Search for the cell housing the specified text and yield its [X, Y] center coordinate. 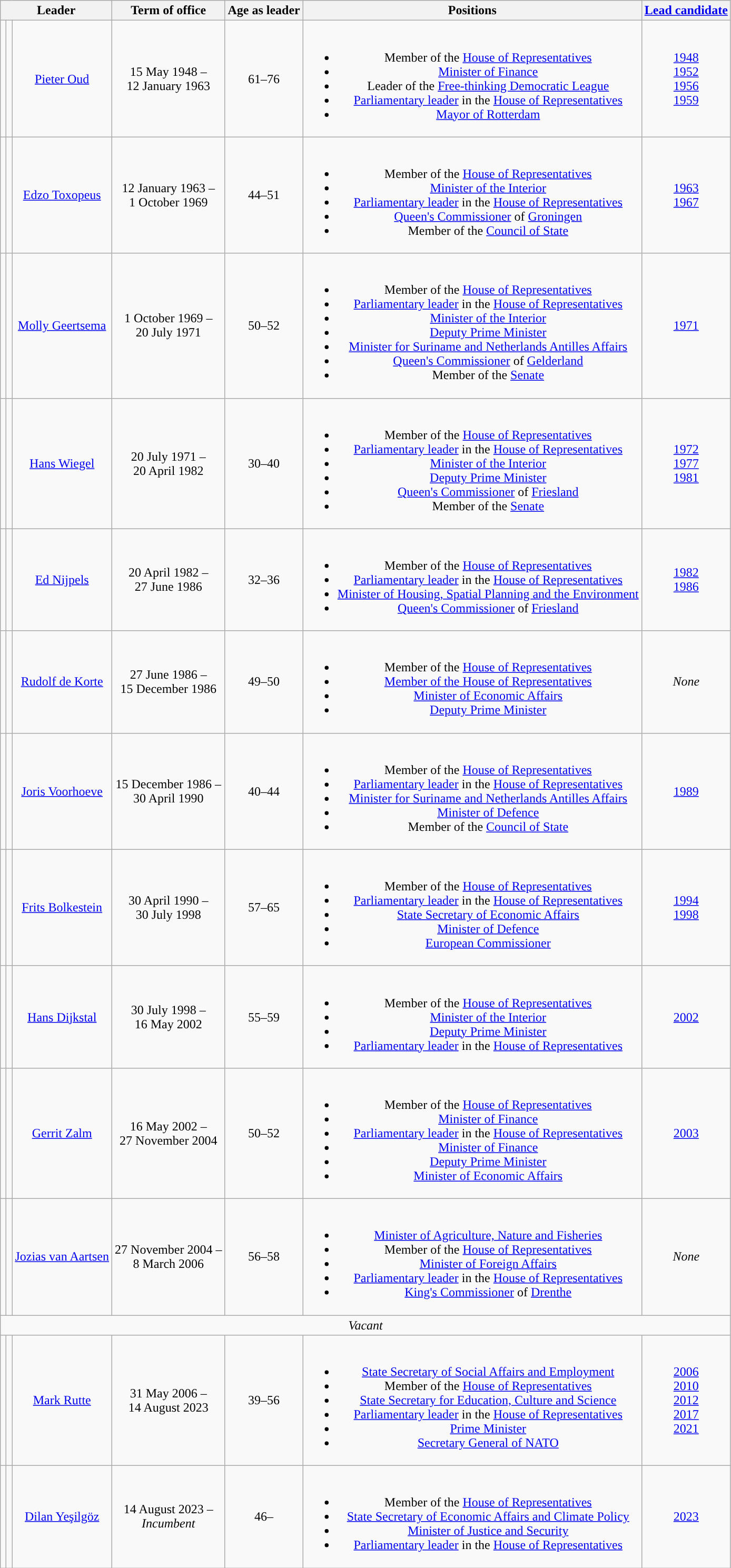
31 May 2006 – 14 August 2023 [169, 1401]
61–76 [264, 79]
1971 [686, 325]
1989 [686, 791]
1948 1952 1956 1959 [686, 79]
44–51 [264, 195]
Frits Bolkestein [62, 908]
Positions [472, 11]
Edzo Toxopeus [62, 195]
Age as leader [264, 11]
40–44 [264, 791]
55–59 [264, 1017]
1994 1998 [686, 908]
Dilan Yeşilgöz [62, 1517]
Vacant [365, 1325]
Ed Nijpels [62, 580]
30 April 1990 – 30 July 1998 [169, 908]
Mark Rutte [62, 1401]
12 January 1963 – 1 October 1969 [169, 195]
1 October 1969 – 20 July 1971 [169, 325]
16 May 2002 – 27 November 2004 [169, 1133]
Lead candidate [686, 11]
30–40 [264, 463]
20 April 1982 – 27 June 1986 [169, 580]
1963 1967 [686, 195]
20 July 1971 – 20 April 1982 [169, 463]
39–56 [264, 1401]
27 June 1986 – 15 December 1986 [169, 682]
Jozias van Aartsen [62, 1256]
14 August 2023 – Incumbent [169, 1517]
27 November 2004 – 8 March 2006 [169, 1256]
15 May 1948 – 12 January 1963 [169, 79]
46– [264, 1517]
2023 [686, 1517]
Term of office [169, 11]
2003 [686, 1133]
Member of the House of Representatives Member of the House of Representatives Minister of Economic Affairs Deputy Prime Minister [472, 682]
1982 1986 [686, 580]
Leader [56, 11]
Molly Geertsema [62, 325]
Member of the House of Representatives Minister of the Interior Deputy Prime Minister Parliamentary leader in the House of Representatives [472, 1017]
32–36 [264, 580]
56–58 [264, 1256]
Joris Voorhoeve [62, 791]
Hans Dijkstal [62, 1017]
2002 [686, 1017]
57–65 [264, 908]
Hans Wiegel [62, 463]
Pieter Oud [62, 79]
30 July 1998 – 16 May 2002 [169, 1017]
2006 2010 2012 2017 2021 [686, 1401]
Gerrit Zalm [62, 1133]
1972 1977 1981 [686, 463]
15 December 1986 – 30 April 1990 [169, 791]
Rudolf de Korte [62, 682]
49–50 [264, 682]
